Detect which cell encompasses the target text, then output its (x, y) center coordinate. 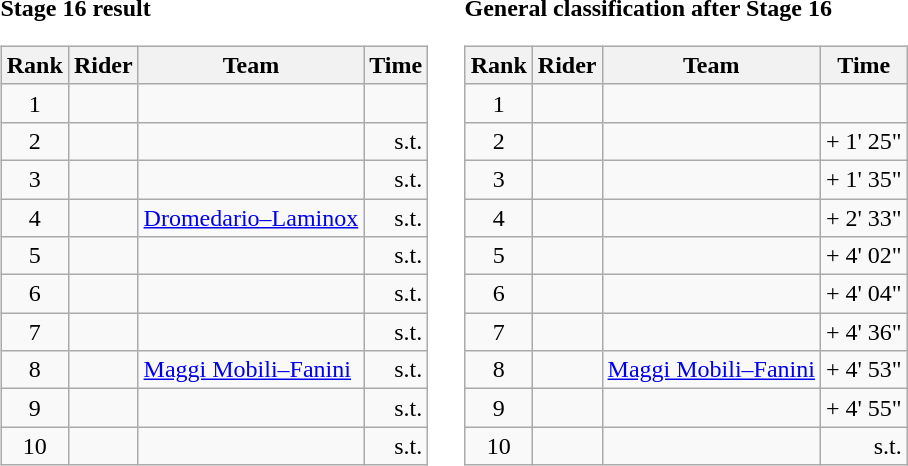
+ 4' 36" (864, 332)
+ 4' 02" (864, 256)
+ 4' 04" (864, 294)
+ 4' 53" (864, 370)
+ 1' 35" (864, 179)
Dromedario–Laminox (251, 217)
+ 4' 55" (864, 408)
+ 2' 33" (864, 217)
+ 1' 25" (864, 141)
